Determine the [X, Y] coordinate at the center of the cell enclosing the given text.  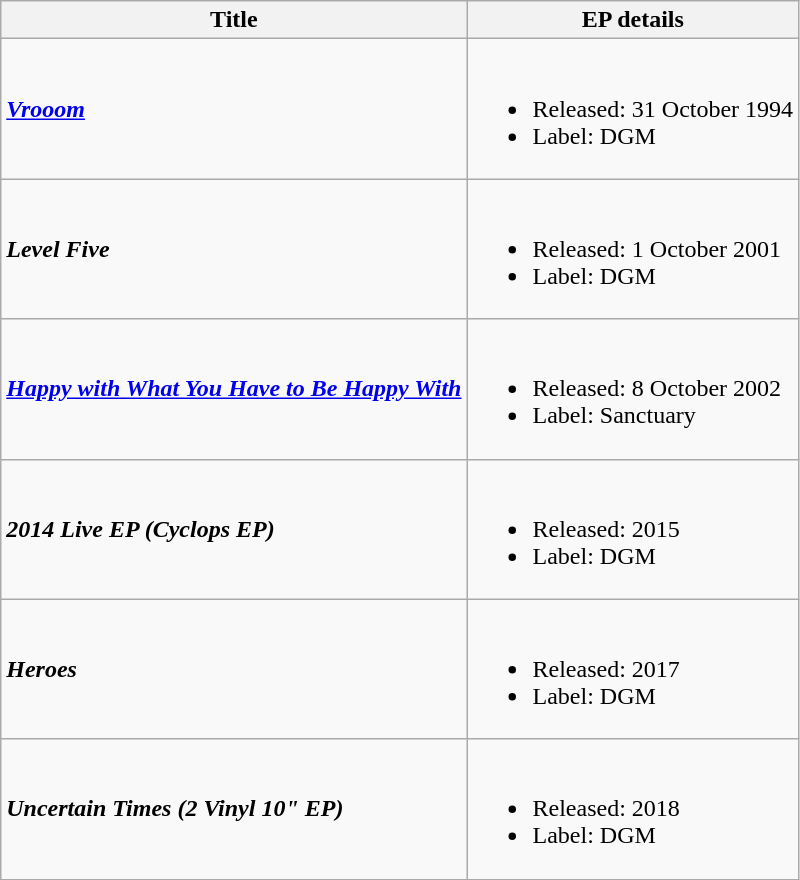
Uncertain Times (2 Vinyl 10" EP) [234, 809]
Released: 2015Label: DGM [633, 529]
Title [234, 20]
Released: 2018Label: DGM [633, 809]
Happy with What You Have to Be Happy With [234, 389]
Released: 31 October 1994Label: DGM [633, 109]
Released: 2017Label: DGM [633, 669]
EP details [633, 20]
Vrooom [234, 109]
Released: 1 October 2001Label: DGM [633, 249]
Level Five [234, 249]
Heroes [234, 669]
Released: 8 October 2002Label: Sanctuary [633, 389]
2014 Live EP (Cyclops EP) [234, 529]
